Find where the given text appears and provide that cell's center as (X, Y) coordinate. 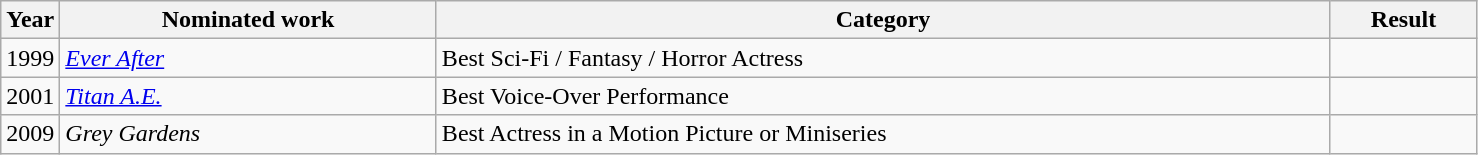
Best Actress in a Motion Picture or Miniseries (882, 134)
1999 (30, 58)
Best Sci-Fi / Fantasy / Horror Actress (882, 58)
Result (1404, 20)
Grey Gardens (248, 134)
Titan A.E. (248, 96)
2001 (30, 96)
Year (30, 20)
Ever After (248, 58)
Category (882, 20)
Best Voice-Over Performance (882, 96)
Nominated work (248, 20)
2009 (30, 134)
